Detect which cell encompasses the target text, then output its (x, y) center coordinate. 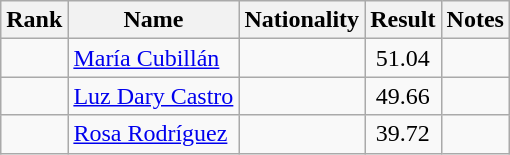
Luz Dary Castro (154, 96)
Nationality (302, 20)
39.72 (403, 134)
Rosa Rodríguez (154, 134)
Name (154, 20)
María Cubillán (154, 58)
Result (403, 20)
49.66 (403, 96)
Notes (475, 20)
51.04 (403, 58)
Rank (34, 20)
